For the text-containing cell, return its midpoint in (x, y) coordinate format. 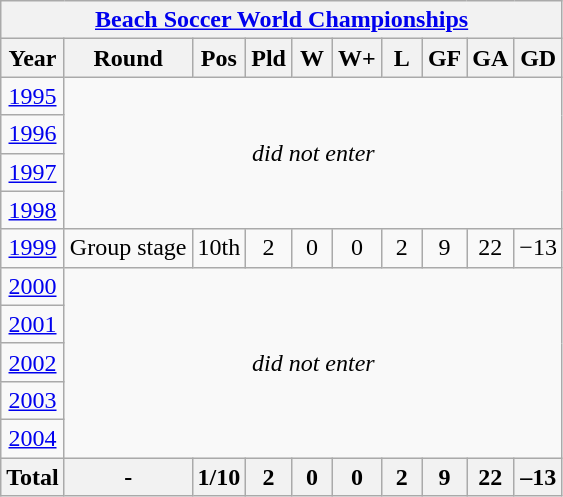
W (312, 58)
2002 (33, 362)
Pos (219, 58)
GA (490, 58)
2001 (33, 324)
W+ (358, 58)
Year (33, 58)
1/10 (219, 477)
Round (128, 58)
Pld (269, 58)
2003 (33, 400)
1999 (33, 248)
GD (538, 58)
- (128, 477)
1995 (33, 96)
GF (444, 58)
1996 (33, 134)
Group stage (128, 248)
1998 (33, 210)
Total (33, 477)
1997 (33, 172)
2004 (33, 438)
Beach Soccer World Championships (282, 20)
2000 (33, 286)
–13 (538, 477)
L (402, 58)
−13 (538, 248)
10th (219, 248)
